Find where the given text appears and provide that cell's center as (x, y) coordinate. 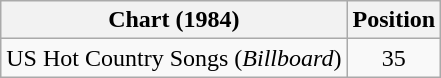
Position (394, 20)
35 (394, 58)
US Hot Country Songs (Billboard) (174, 58)
Chart (1984) (174, 20)
